Extract the (X, Y) coordinate from the center of the cell holding the provided text.  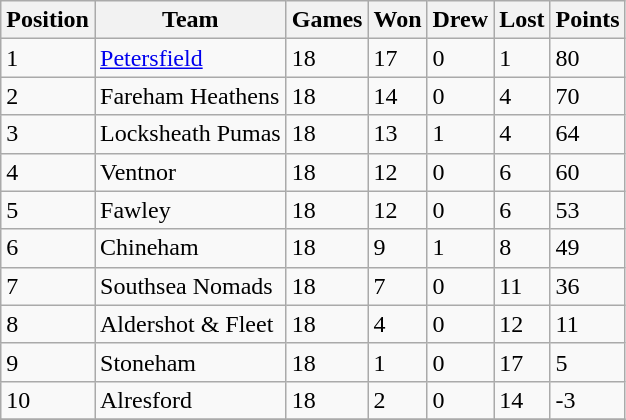
Won (398, 20)
Position (48, 20)
Southsea Nomads (190, 286)
13 (398, 134)
Stoneham (190, 362)
70 (588, 96)
Ventnor (190, 172)
Points (588, 20)
64 (588, 134)
Aldershot & Fleet (190, 324)
49 (588, 248)
Fareham Heathens (190, 96)
Fawley (190, 210)
Games (327, 20)
80 (588, 58)
Chineham (190, 248)
53 (588, 210)
3 (48, 134)
Lost (522, 20)
-3 (588, 400)
10 (48, 400)
Alresford (190, 400)
36 (588, 286)
Team (190, 20)
Petersfield (190, 58)
Locksheath Pumas (190, 134)
Drew (460, 20)
60 (588, 172)
